Return the (x, y) coordinate for the center point of the cell that contains the specified text.  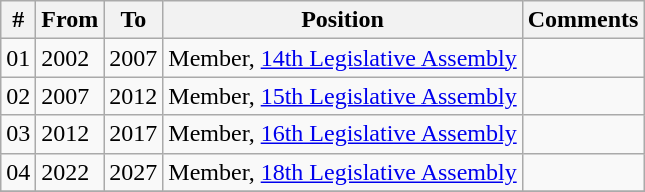
# (18, 20)
Comments (583, 20)
To (134, 20)
2022 (70, 172)
Member, 15th Legislative Assembly (342, 96)
02 (18, 96)
01 (18, 58)
From (70, 20)
Member, 14th Legislative Assembly (342, 58)
2017 (134, 134)
Member, 16th Legislative Assembly (342, 134)
2002 (70, 58)
04 (18, 172)
2027 (134, 172)
Position (342, 20)
03 (18, 134)
Member, 18th Legislative Assembly (342, 172)
